Search for the cell housing the specified text and yield its [x, y] center coordinate. 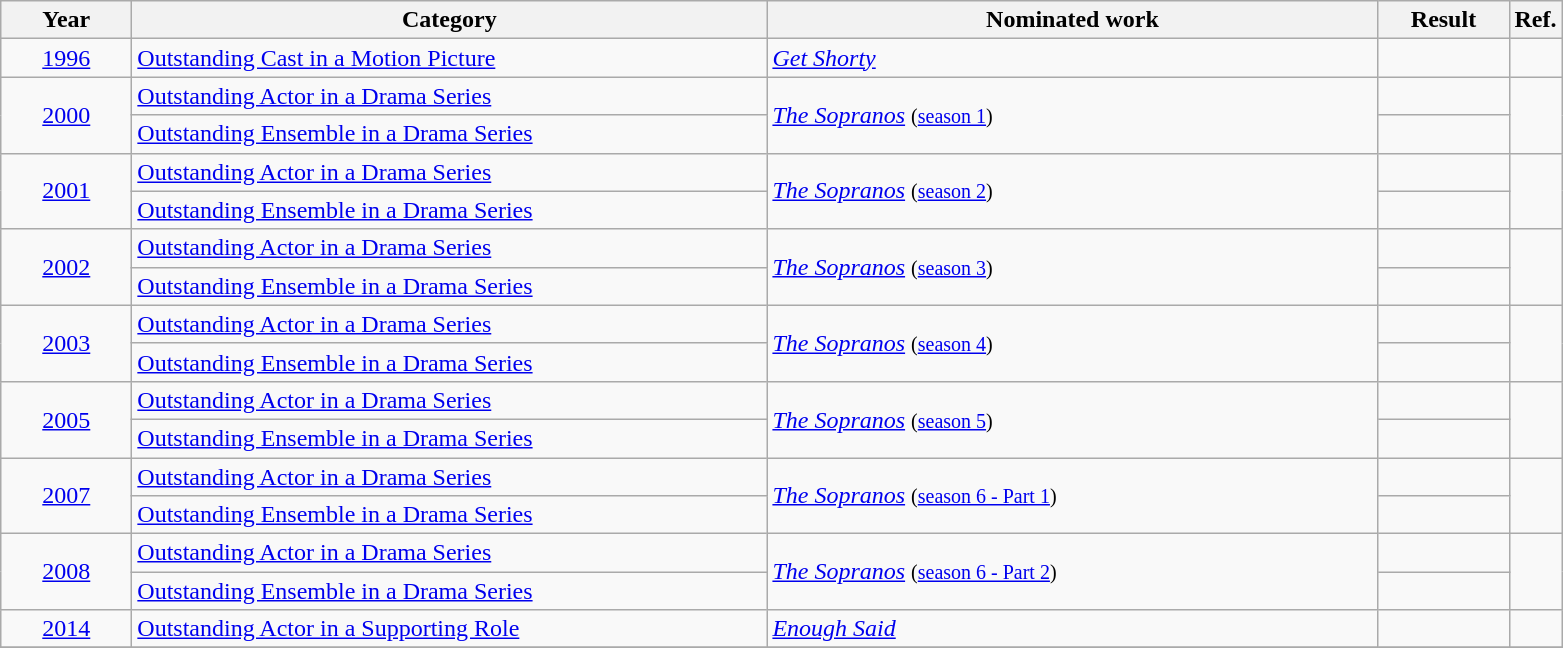
2002 [66, 267]
2003 [66, 343]
Outstanding Cast in a Motion Picture [450, 58]
Nominated work [1072, 20]
The Sopranos (season 4) [1072, 343]
2005 [66, 419]
The Sopranos (season 5) [1072, 419]
Ref. [1536, 20]
2008 [66, 572]
Category [450, 20]
1996 [66, 58]
2000 [66, 115]
The Sopranos (season 3) [1072, 267]
2014 [66, 629]
Get Shorty [1072, 58]
The Sopranos (season 6 - Part 2) [1072, 572]
Enough Said [1072, 629]
The Sopranos (season 6 - Part 1) [1072, 496]
2001 [66, 191]
The Sopranos (season 2) [1072, 191]
Outstanding Actor in a Supporting Role [450, 629]
Result [1444, 20]
Year [66, 20]
The Sopranos (season 1) [1072, 115]
2007 [66, 496]
